Search for the cell housing the specified text and yield its (X, Y) center coordinate. 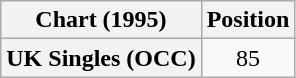
85 (248, 58)
UK Singles (OCC) (101, 58)
Chart (1995) (101, 20)
Position (248, 20)
